Find where the given text appears and provide that cell's center as (X, Y) coordinate. 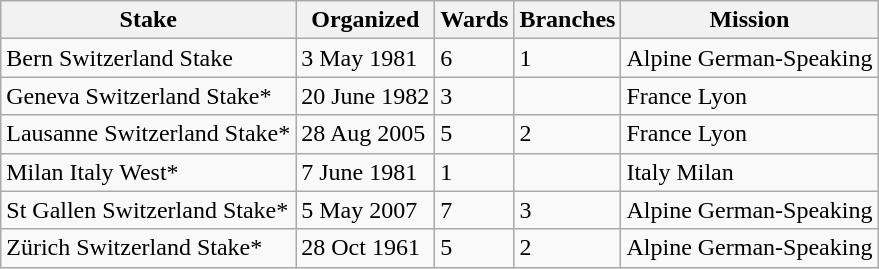
3 May 1981 (366, 58)
Milan Italy West* (148, 172)
St Gallen Switzerland Stake* (148, 210)
Italy Milan (750, 172)
5 May 2007 (366, 210)
Zürich Switzerland Stake* (148, 248)
Wards (474, 20)
7 June 1981 (366, 172)
Stake (148, 20)
7 (474, 210)
28 Aug 2005 (366, 134)
Branches (568, 20)
6 (474, 58)
Mission (750, 20)
20 June 1982 (366, 96)
Lausanne Switzerland Stake* (148, 134)
28 Oct 1961 (366, 248)
Geneva Switzerland Stake* (148, 96)
Organized (366, 20)
Bern Switzerland Stake (148, 58)
